Capture the cell that displays the provided text and extract its (x, y) central coordinate. 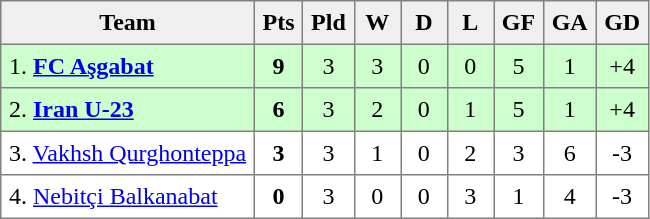
GD (622, 23)
L (470, 23)
4. Nebitçi Balkanabat (128, 197)
4 (569, 197)
3. Vakhsh Qurghonteppa (128, 153)
2. Iran U-23 (128, 110)
GF (519, 23)
GA (569, 23)
Team (128, 23)
D (424, 23)
W (377, 23)
1. FC Aşgabat (128, 66)
Pts (278, 23)
Pld (328, 23)
9 (278, 66)
